Return [x, y] of the center of cell containing provided text 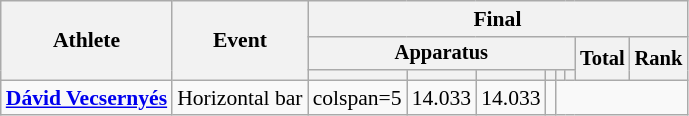
Apparatus [442, 54]
Event [240, 40]
Final [498, 19]
colspan=5 [358, 98]
Horizontal bar [240, 98]
Dávid Vecsernyés [86, 98]
Total [602, 58]
Rank [659, 58]
Athlete [86, 40]
